Extract the (X, Y) coordinate from the center of the cell holding the provided text.  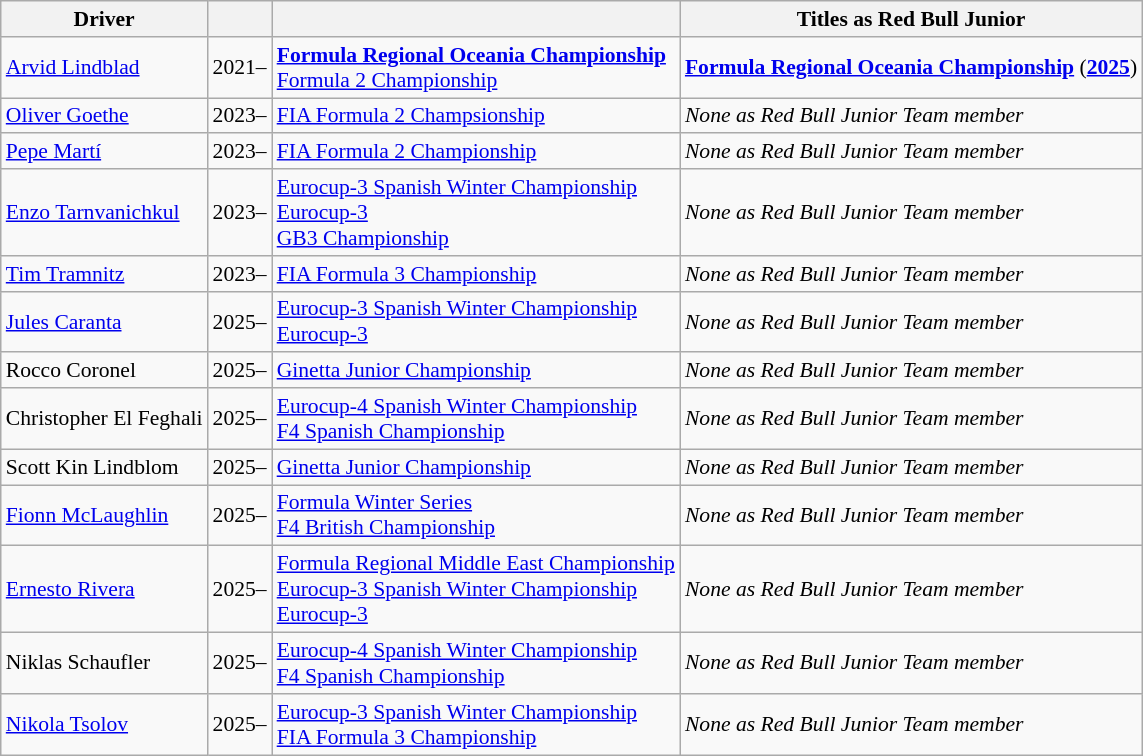
Eurocup-3 Spanish Winter ChampionshipEurocup-3 (476, 322)
Formula Regional Oceania ChampionshipFormula 2 Championship (476, 68)
Tim Tramnitz (104, 274)
Formula Regional Oceania Championship (2025) (911, 68)
Formula Regional Middle East ChampionshipEurocup-3 Spanish Winter ChampionshipEurocup-3 (476, 590)
Scott Kin Lindblom (104, 467)
Eurocup-3 Spanish Winter ChampionshipEurocup-3GB3 Championship (476, 212)
Formula Winter SeriesF4 British Championship (476, 516)
Rocco Coronel (104, 371)
FIA Formula 2 Championship (476, 152)
Pepe Martí (104, 152)
Fionn McLaughlin (104, 516)
Titles as Red Bull Junior (911, 19)
Enzo Tarnvanichkul (104, 212)
Niklas Schaufler (104, 664)
Arvid Lindblad (104, 68)
Nikola Tsolov (104, 724)
2021– (240, 68)
FIA Formula 2 Champsionship (476, 116)
Eurocup-3 Spanish Winter ChampionshipFIA Formula 3 Championship (476, 724)
Driver (104, 19)
Oliver Goethe (104, 116)
Christopher El Feghali (104, 418)
Jules Caranta (104, 322)
FIA Formula 3 Championship (476, 274)
Ernesto Rivera (104, 590)
